Return the (X, Y) coordinate for the center point of the cell that contains the specified text.  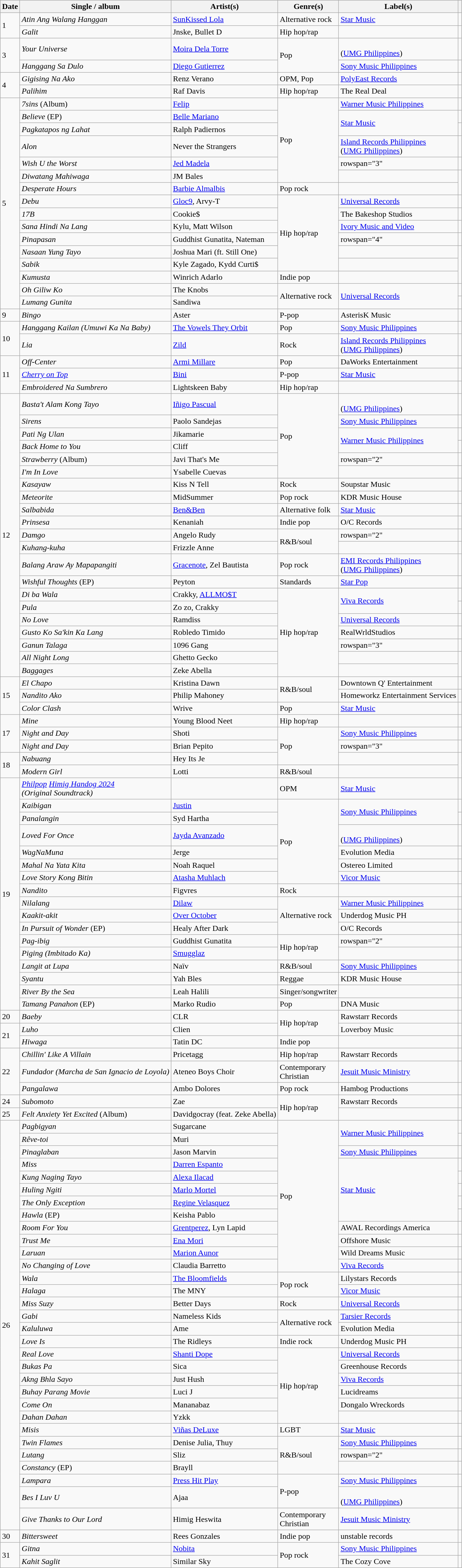
Zeke Abella (225, 670)
Healy After Dark (225, 928)
Alexa Ilacad (225, 1177)
Keisha Pablo (225, 1215)
Tamang Panahon (EP) (96, 1004)
Lucidreams (399, 1392)
Miss (96, 1164)
Salbabida (96, 510)
CLR (225, 1016)
Kumusta (96, 277)
Lutang (96, 1455)
All Night Long (96, 658)
Dongalo Wreckords (399, 1404)
DNA Music (399, 1004)
Ysabelle Cuevas (225, 472)
Atasha Muhlach (225, 878)
Nobita (225, 1549)
1 (10, 26)
Star Pop (399, 582)
Ralph Padiernos (225, 129)
Loved For Once (96, 836)
Guddhist Gunatita (225, 941)
1096 Gang (225, 645)
Crakky, ALLMO$T (225, 594)
The Vowels They Orbit (225, 328)
In Pursuit of Wonder (EP) (96, 928)
24 (10, 1101)
Felip (225, 104)
Oh Giliw Ko (96, 290)
Sana Hindi Na Lang (96, 227)
Kung Naging Tayo (96, 1177)
Muri (225, 1139)
No Love (96, 620)
Prinsesa (96, 522)
PolyEast Records (399, 79)
Ben&Ben (225, 510)
Mahal Na Yata Kita (96, 865)
Kristina Dawn (225, 683)
Pag-ibig (96, 941)
Lampara (96, 1480)
Tatin DC (225, 1042)
Sandiwa (225, 302)
Hambog Productions (399, 1089)
Huling Ngiti (96, 1190)
River By the Sea (96, 991)
Robledo Timido (225, 633)
Hey Its Je (225, 759)
Guddhist Gunatita, Nateman (225, 239)
Himig Heswita (225, 1519)
Nameless Kids (225, 1316)
Angelo Rudy (225, 535)
Debu (96, 201)
Claudia Barretto (225, 1266)
LGBT (308, 1430)
Embroidered Na Sumbrero (96, 387)
Bittersweet (96, 1536)
Ivory Music and Video (399, 227)
Kasayaw (96, 485)
Loverboy Music (399, 1029)
Zo zo, Crakky (225, 607)
EMI Records Philippines(UMG Philippines) (399, 565)
Single / album (96, 7)
Lightskeen Baby (225, 387)
Kahit Saglit (96, 1561)
Downtown Q' Entertainment (399, 683)
Marion Aunor (225, 1253)
Diwatang Mahiwaga (96, 176)
Kylu, Matt Wilson (225, 227)
Ambo Dolores (225, 1089)
Langit at Lupa (96, 966)
Hanggang Kailan (Umuwi Ka Na Baby) (96, 328)
Basta't Alam Kong Tayo (96, 404)
Wild Dreams Music (399, 1253)
Over October (225, 916)
Sliz (225, 1455)
Constancy (EP) (96, 1468)
Singer/songwriter (308, 991)
Darren Espanto (225, 1164)
Panalangin (96, 818)
SunKissed Lola (225, 19)
Figvres (225, 890)
21 (10, 1035)
Wala (96, 1278)
15 (10, 696)
Naïv (225, 966)
The Bloomfields (225, 1278)
Rêve-toi (96, 1139)
Label(s) (399, 7)
Jason Marvin (225, 1152)
Hiwaga (96, 1042)
Frizzle Anne (225, 548)
Love Is (96, 1341)
WagNaMuna (96, 853)
Meteorite (96, 497)
Iñigo Pascual (225, 404)
Offshore Music (399, 1240)
Bingo (96, 315)
Ganun Talaga (96, 645)
Moira Dela Torre (225, 49)
Ame (225, 1329)
The MNY (225, 1291)
The Cozy Cove (399, 1561)
Atin Ang Walang Hanggan (96, 19)
Di ba Wala (96, 594)
Damgo (96, 535)
Nandito Ako (96, 696)
Dilaw (225, 903)
18 (10, 765)
Sabik (96, 264)
Lumang Gunita (96, 302)
Jikamarie (225, 434)
Believe (EP) (96, 116)
Nilalang (96, 903)
Mananabaz (225, 1404)
Peyton (225, 582)
Davidgocray (feat. Zeke Abella) (225, 1114)
Just Hush (225, 1379)
Barbie Almalbis (225, 189)
Clien (225, 1029)
Ajaa (225, 1497)
Akng Bhla Sayo (96, 1379)
RealWrldStudios (399, 633)
Cookie$ (225, 214)
Pangalawa (96, 1089)
Galit (96, 32)
Love Story Kong Bitin (96, 878)
AsterisK Music (399, 315)
Pricetagg (225, 1055)
Kaakit-akit (96, 916)
Syantu (96, 979)
Genre(s) (308, 7)
Piging (Imbitado Ka) (96, 953)
Marlo Mortel (225, 1190)
Trust Me (96, 1240)
Ramdiss (225, 620)
Give Thanks to Our Lord (96, 1519)
Sirens (96, 421)
Color Clash (96, 708)
Regine Velasquez (225, 1202)
Alon (96, 146)
Syd Hartha (225, 818)
26 (10, 1325)
Cherry on Top (96, 374)
Luho (96, 1029)
Pagkatapos ng Lahat (96, 129)
Kyle Zagado, Kydd Curti$ (225, 264)
Jayda Avanzado (225, 836)
Yah Bles (225, 979)
JM Bales (225, 176)
Shoti (225, 733)
Ostereo Limited (399, 865)
The Ridleys (225, 1341)
3 (10, 55)
Artist(s) (225, 7)
31 (10, 1555)
No Changing of Love (96, 1266)
Wrive (225, 708)
Ena Mori (225, 1240)
Palihim (96, 91)
Strawberry (Album) (96, 459)
Zae (225, 1101)
Gracenote, Zel Bautista (225, 565)
Ghetto Gecko (225, 658)
Philip Mahoney (225, 696)
Standards (308, 582)
Shanti Dope (225, 1354)
Justin (225, 805)
Bes I Luv U (96, 1497)
The Bakeshop Studios (399, 214)
30 (10, 1536)
Kenaniah (225, 522)
Luci J (225, 1392)
Pati Ng Ulan (96, 434)
The Real Deal (399, 91)
Lilystars Records (399, 1278)
Gigising Na Ako (96, 79)
Better Days (225, 1304)
Rees Gonzales (225, 1536)
The Only Exception (96, 1202)
25 (10, 1114)
Winrich Adarlo (225, 277)
10 (10, 338)
Sica (225, 1367)
Brayll (225, 1468)
19 (10, 894)
Paolo Sandejas (225, 421)
4 (10, 85)
Mine (96, 721)
Gabi (96, 1316)
Denise Julia, Thuy (225, 1443)
Bukas Pa (96, 1367)
Zild (225, 344)
17 (10, 733)
Javi That's Me (225, 459)
Hawla (EP) (96, 1215)
Buhay Parang Movie (96, 1392)
Kiss N Tell (225, 485)
Come On (96, 1404)
7sins (Album) (96, 104)
Gusto Ko Sa'kin Ka Lang (96, 633)
rowspan="4" (399, 239)
Ateneo Boys Choir (225, 1072)
Sugarcane (225, 1127)
Never the Strangers (225, 146)
Viñas DeLuxe (225, 1430)
Nabuang (96, 759)
Smugglaz (225, 953)
Alternative folk (308, 510)
Young Blood Neet (225, 721)
Your Universe (96, 49)
Bini (225, 374)
22 (10, 1072)
Gitna (96, 1549)
Laruan (96, 1253)
17B (96, 214)
DaWorks Entertainment (399, 362)
Desperate Hours (96, 189)
Wishful Thoughts (EP) (96, 582)
Back Home to You (96, 447)
Subomoto (96, 1101)
Aster (225, 315)
Greenhouse Records (399, 1367)
Jnske, Bullet D (225, 32)
Marko Rudio (225, 1004)
Press Hit Play (225, 1480)
Dahan Dahan (96, 1417)
Misis (96, 1430)
Raf Davis (225, 91)
OPM (308, 788)
12 (10, 535)
Tarsier Records (399, 1316)
I'm In Love (96, 472)
5 (10, 203)
Wish U the Worst (96, 163)
Hanggang Sa Dulo (96, 66)
Modern Girl (96, 771)
Lotti (225, 771)
Pula (96, 607)
Indie rock (308, 1341)
Armi Millare (225, 362)
Noah Raquel (225, 865)
Twin Flames (96, 1443)
11 (10, 374)
Baggages (96, 670)
9 (10, 315)
Nasaan Yung Tayo (96, 252)
Renz Verano (225, 79)
MidSummer (225, 497)
Kaibigan (96, 805)
Homeworkz Entertainment Services (399, 696)
unstable records (399, 1536)
Diego Gutierrez (225, 66)
Lia (96, 344)
El Chapo (96, 683)
AWAL Recordings America (399, 1228)
Philpop Himig Handog 2024(Original Soundtrack) (96, 788)
Joshua Mari (ft. Still One) (225, 252)
Jerge (225, 853)
Real Love (96, 1354)
Yzkk (225, 1417)
Balang Araw Ay Mapapangiti (96, 565)
Gloc9, Arvy-T (225, 201)
Grentperez, Lyn Lapid (225, 1228)
Felt Anxiety Yet Excited (Album) (96, 1114)
The Knobs (225, 290)
Similar Sky (225, 1561)
20 (10, 1016)
Pagbigyan (96, 1127)
Pinaglaban (96, 1152)
Chillin' Like A Villain (96, 1055)
OPM, Pop (308, 79)
Halaga (96, 1291)
Soupstar Music (399, 485)
Date (10, 7)
Baeby (96, 1016)
Belle Mariano (225, 116)
Jed Madela (225, 163)
Leah Halili (225, 991)
Fundador (Marcha de San Ignacio de Loyola) (96, 1072)
Off-Center (96, 362)
Cliff (225, 447)
Reggae (308, 979)
Kuhang-kuha (96, 548)
Miss Suzy (96, 1304)
Room For You (96, 1228)
Kaluluwa (96, 1329)
Pinapasan (96, 239)
Nandito (96, 890)
Brian Pepito (225, 746)
